Pinpoint the cell where the given text exists, returning its [X, Y] midpoint coordinate. 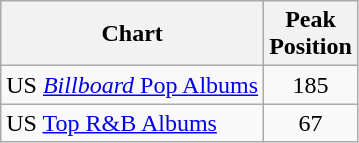
US Billboard Pop Albums [132, 85]
US Top R&B Albums [132, 123]
PeakPosition [311, 34]
185 [311, 85]
67 [311, 123]
Chart [132, 34]
